Capture the cell that displays the provided text and extract its (X, Y) central coordinate. 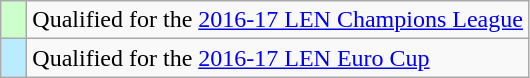
Qualified for the 2016-17 LEN Euro Cup (278, 58)
Qualified for the 2016-17 LEN Champions League (278, 20)
